Determine the [X, Y] coordinate at the center of the cell enclosing the given text.  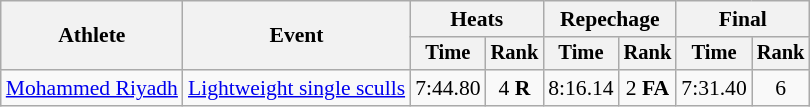
6 [781, 88]
Final [742, 19]
7:31.40 [714, 88]
4 R [515, 88]
Heats [476, 19]
Mohammed Riyadh [92, 88]
Lightweight single sculls [296, 88]
2 FA [648, 88]
7:44.80 [448, 88]
Event [296, 36]
Athlete [92, 36]
8:16.14 [580, 88]
Repechage [610, 19]
